Scan for the cell matching the given text and deliver its (x, y) coordinate at center. 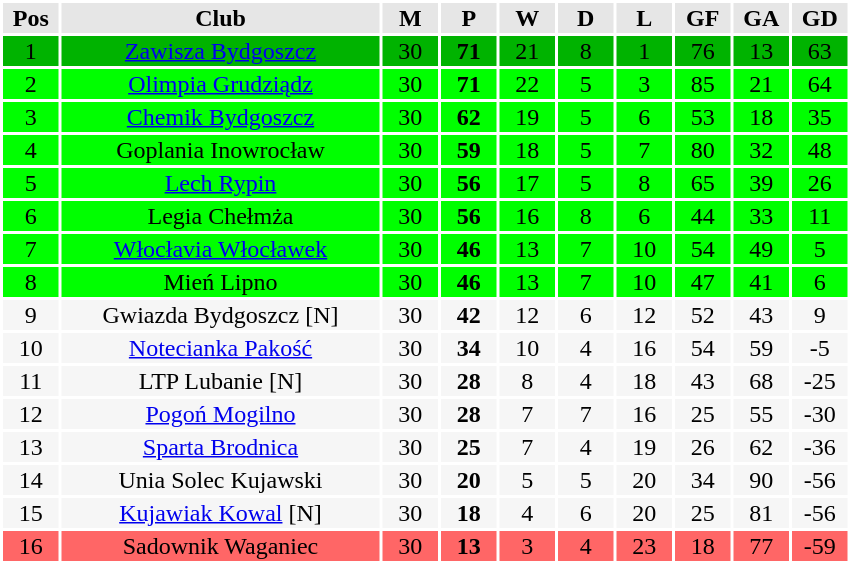
23 (644, 546)
44 (703, 216)
22 (528, 84)
80 (703, 150)
81 (762, 513)
P (469, 18)
48 (820, 150)
M (410, 18)
41 (762, 282)
Sparta Brodnica (221, 447)
39 (762, 183)
-59 (820, 546)
2 (31, 84)
77 (762, 546)
15 (31, 513)
Legia Chełmża (221, 216)
68 (762, 381)
Unia Solec Kujawski (221, 480)
Pogoń Mogilno (221, 414)
-5 (820, 348)
Lech Rypin (221, 183)
49 (762, 249)
Zawisza Bydgoszcz (221, 51)
Olimpia Grudziądz (221, 84)
52 (703, 315)
42 (469, 315)
64 (820, 84)
-36 (820, 447)
35 (820, 117)
90 (762, 480)
Pos (31, 18)
D (586, 18)
-25 (820, 381)
17 (528, 183)
65 (703, 183)
85 (703, 84)
14 (31, 480)
GD (820, 18)
32 (762, 150)
Goplania Inowrocław (221, 150)
Kujawiak Kowal [N] (221, 513)
Club (221, 18)
L (644, 18)
47 (703, 282)
33 (762, 216)
Mień Lipno (221, 282)
GA (762, 18)
55 (762, 414)
W (528, 18)
LTP Lubanie [N] (221, 381)
76 (703, 51)
63 (820, 51)
GF (703, 18)
Notecianka Pakość (221, 348)
Sadownik Waganiec (221, 546)
Chemik Bydgoszcz (221, 117)
53 (703, 117)
-30 (820, 414)
Włocłavia Włocławek (221, 249)
Gwiazda Bydgoszcz [N] (221, 315)
